Locate the cell with the specified text and output its [x, y] center coordinate. 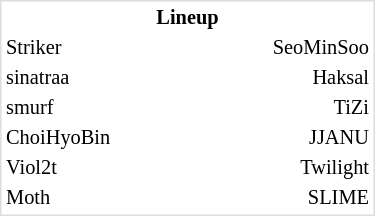
SeoMinSoo [310, 48]
sinatraa [64, 78]
SLIME [310, 198]
JJANU [310, 138]
Striker [64, 48]
Lineup [188, 18]
smurf [64, 108]
TiZi [310, 108]
ChoiHyoBin [64, 138]
Twilight [310, 168]
Viol2t [64, 168]
Haksal [310, 78]
Moth [64, 198]
